Return (x, y) of the center of cell containing provided text 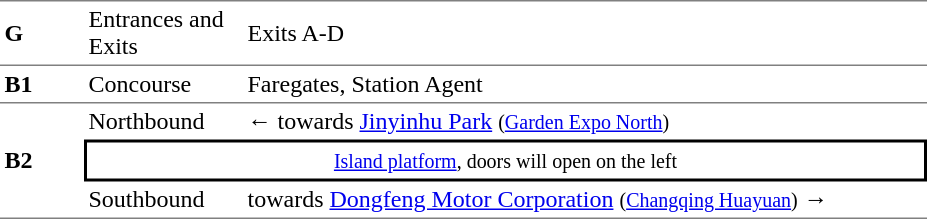
B1 (42, 85)
Northbound (164, 122)
Concourse (164, 85)
G (42, 33)
Island platform, doors will open on the left (506, 161)
Faregates, Station Agent (585, 85)
Entrances and Exits (164, 33)
← towards Jinyinhu Park (Garden Expo North) (585, 122)
Exits A-D (585, 33)
